Identify which cell holds the provided text, then report its (X, Y) central coordinate. 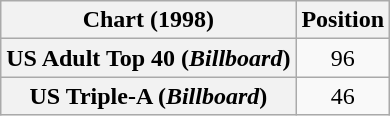
US Triple-A (Billboard) (148, 96)
Position (343, 20)
96 (343, 58)
46 (343, 96)
US Adult Top 40 (Billboard) (148, 58)
Chart (1998) (148, 20)
